Return the [X, Y] coordinate for the center point of the cell that contains the specified text.  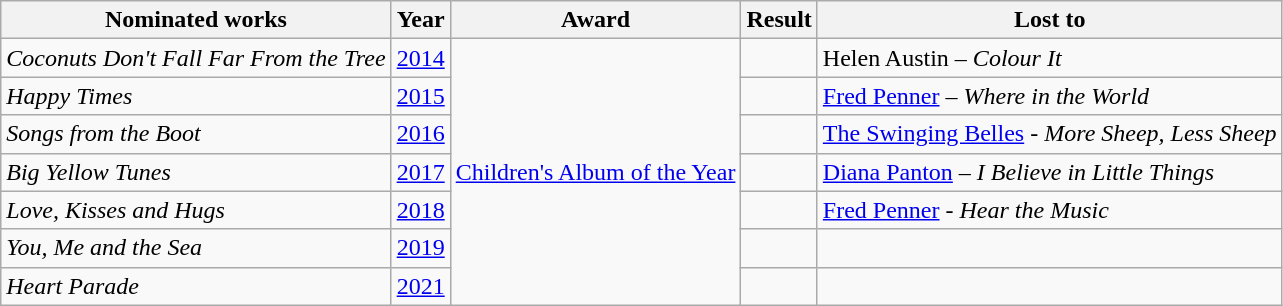
2017 [420, 172]
2016 [420, 134]
Nominated works [196, 20]
Children's Album of the Year [596, 172]
Result [779, 20]
2014 [420, 58]
Fred Penner - Hear the Music [1050, 210]
The Swinging Belles - More Sheep, Less Sheep [1050, 134]
Heart Parade [196, 286]
2019 [420, 248]
2021 [420, 286]
Lost to [1050, 20]
Helen Austin – Colour It [1050, 58]
Year [420, 20]
Songs from the Boot [196, 134]
You, Me and the Sea [196, 248]
2018 [420, 210]
Award [596, 20]
2015 [420, 96]
Coconuts Don't Fall Far From the Tree [196, 58]
Big Yellow Tunes [196, 172]
Happy Times [196, 96]
Diana Panton – I Believe in Little Things [1050, 172]
Love, Kisses and Hugs [196, 210]
Fred Penner – Where in the World [1050, 96]
